From the cell containing the given text, extract its center point as (X, Y) coordinate. 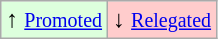
↓ Relegated (162, 20)
↑ Promoted (54, 20)
